Capture the cell that displays the provided text and extract its (x, y) central coordinate. 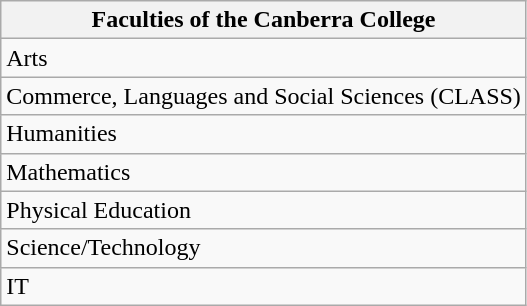
Mathematics (264, 172)
Commerce, Languages and Social Sciences (CLASS) (264, 96)
Arts (264, 58)
Physical Education (264, 210)
IT (264, 286)
Science/Technology (264, 248)
Humanities (264, 134)
Faculties of the Canberra College (264, 20)
